Output the [x, y] coordinate of the center of the cell containing the given text.  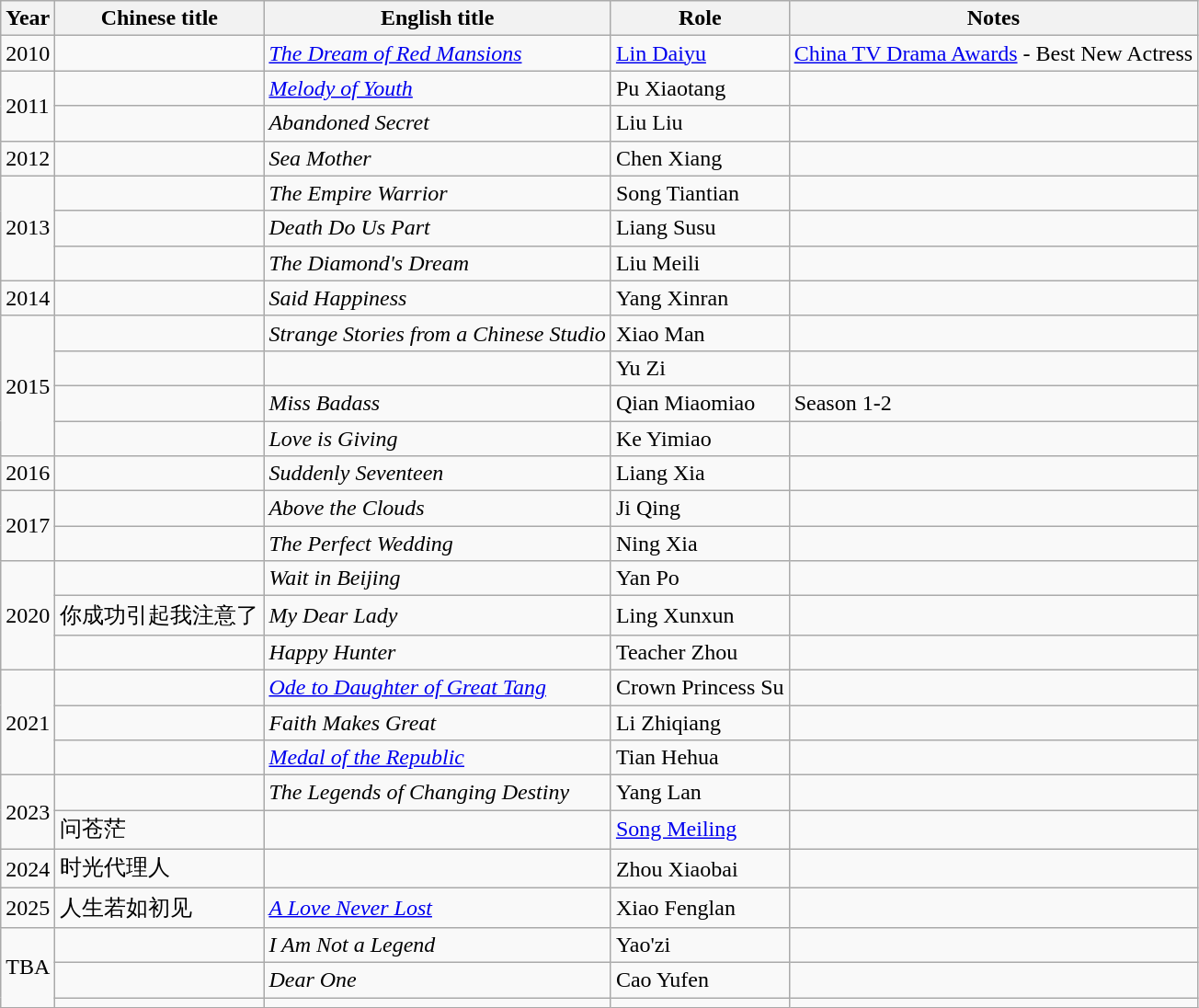
Sea Mother [438, 158]
2025 [28, 909]
Ning Xia [700, 544]
Qian Miaomiao [700, 403]
2020 [28, 616]
2015 [28, 385]
Yu Zi [700, 368]
你成功引起我注意了 [160, 616]
Chinese title [160, 18]
Yang Lan [700, 793]
Lin Daiyu [700, 53]
2023 [28, 813]
China TV Drama Awards - Best New Actress [993, 53]
Yang Xinran [700, 298]
Ji Qing [700, 509]
2011 [28, 106]
Wait in Beijing [438, 578]
Said Happiness [438, 298]
Happy Hunter [438, 652]
The Diamond's Dream [438, 263]
Liu Meili [700, 263]
Suddenly Seventeen [438, 474]
The Legends of Changing Destiny [438, 793]
Miss Badass [438, 403]
Song Meiling [700, 830]
2024 [28, 868]
时光代理人 [160, 868]
Dear One [438, 979]
Xiao Fenglan [700, 909]
Tian Hehua [700, 758]
Strange Stories from a Chinese Studio [438, 333]
Ling Xunxun [700, 616]
Li Zhiqiang [700, 722]
2021 [28, 722]
Ode to Daughter of Great Tang [438, 687]
My Dear Lady [438, 616]
A Love Never Lost [438, 909]
Medal of the Republic [438, 758]
Above the Clouds [438, 509]
Liang Susu [700, 228]
The Perfect Wedding [438, 544]
Yan Po [700, 578]
Love is Giving [438, 439]
Faith Makes Great [438, 722]
I Am Not a Legend [438, 945]
Role [700, 18]
Teacher Zhou [700, 652]
Crown Princess Su [700, 687]
The Dream of Red Mansions [438, 53]
Season 1-2 [993, 403]
Ke Yimiao [700, 439]
Liu Liu [700, 123]
Chen Xiang [700, 158]
Abandoned Secret [438, 123]
Zhou Xiaobai [700, 868]
Death Do Us Part [438, 228]
问苍茫 [160, 830]
Cao Yufen [700, 979]
2010 [28, 53]
English title [438, 18]
Liang Xia [700, 474]
Song Tiantian [700, 193]
人生若如初见 [160, 909]
TBA [28, 968]
2013 [28, 228]
Melody of Youth [438, 88]
2016 [28, 474]
2012 [28, 158]
Yao'zi [700, 945]
Pu Xiaotang [700, 88]
Notes [993, 18]
Year [28, 18]
2017 [28, 526]
Xiao Man [700, 333]
2014 [28, 298]
The Empire Warrior [438, 193]
